Search for the cell housing the specified text and yield its [X, Y] center coordinate. 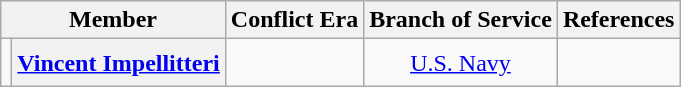
U.S. Navy [461, 63]
Vincent Impellitteri [118, 63]
Conflict Era [294, 20]
Member [114, 20]
References [618, 20]
Branch of Service [461, 20]
